Output the [x, y] coordinate of the center of the cell containing the given text.  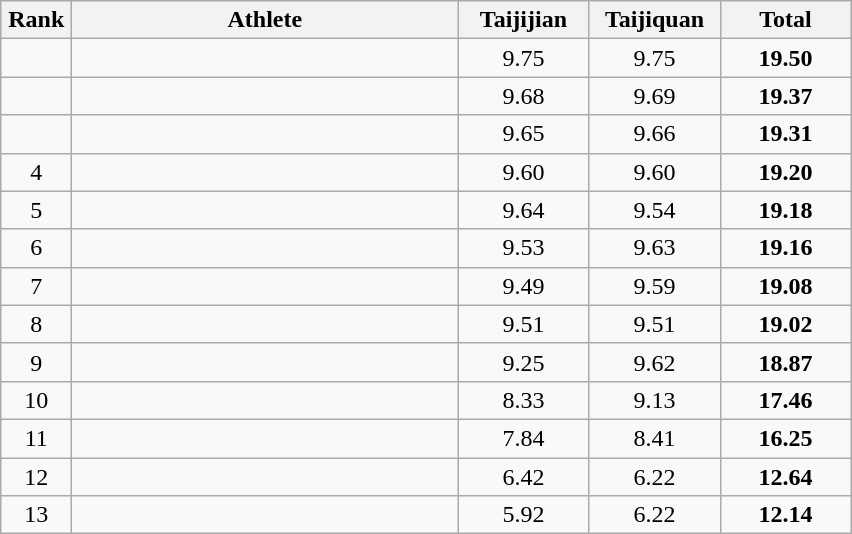
7.84 [524, 438]
Taijiquan [654, 20]
8.33 [524, 400]
9 [36, 362]
12.64 [786, 477]
9.62 [654, 362]
19.37 [786, 96]
19.16 [786, 248]
4 [36, 172]
9.59 [654, 286]
19.02 [786, 324]
8 [36, 324]
19.20 [786, 172]
6 [36, 248]
Rank [36, 20]
Taijijian [524, 20]
9.66 [654, 134]
8.41 [654, 438]
12 [36, 477]
Athlete [265, 20]
9.63 [654, 248]
Total [786, 20]
9.65 [524, 134]
9.68 [524, 96]
12.14 [786, 515]
13 [36, 515]
9.69 [654, 96]
19.18 [786, 210]
19.31 [786, 134]
9.13 [654, 400]
9.25 [524, 362]
9.54 [654, 210]
9.53 [524, 248]
9.49 [524, 286]
16.25 [786, 438]
11 [36, 438]
7 [36, 286]
10 [36, 400]
18.87 [786, 362]
9.64 [524, 210]
19.50 [786, 58]
19.08 [786, 286]
17.46 [786, 400]
5 [36, 210]
6.42 [524, 477]
5.92 [524, 515]
